Find where the given text appears and provide that cell's center as (X, Y) coordinate. 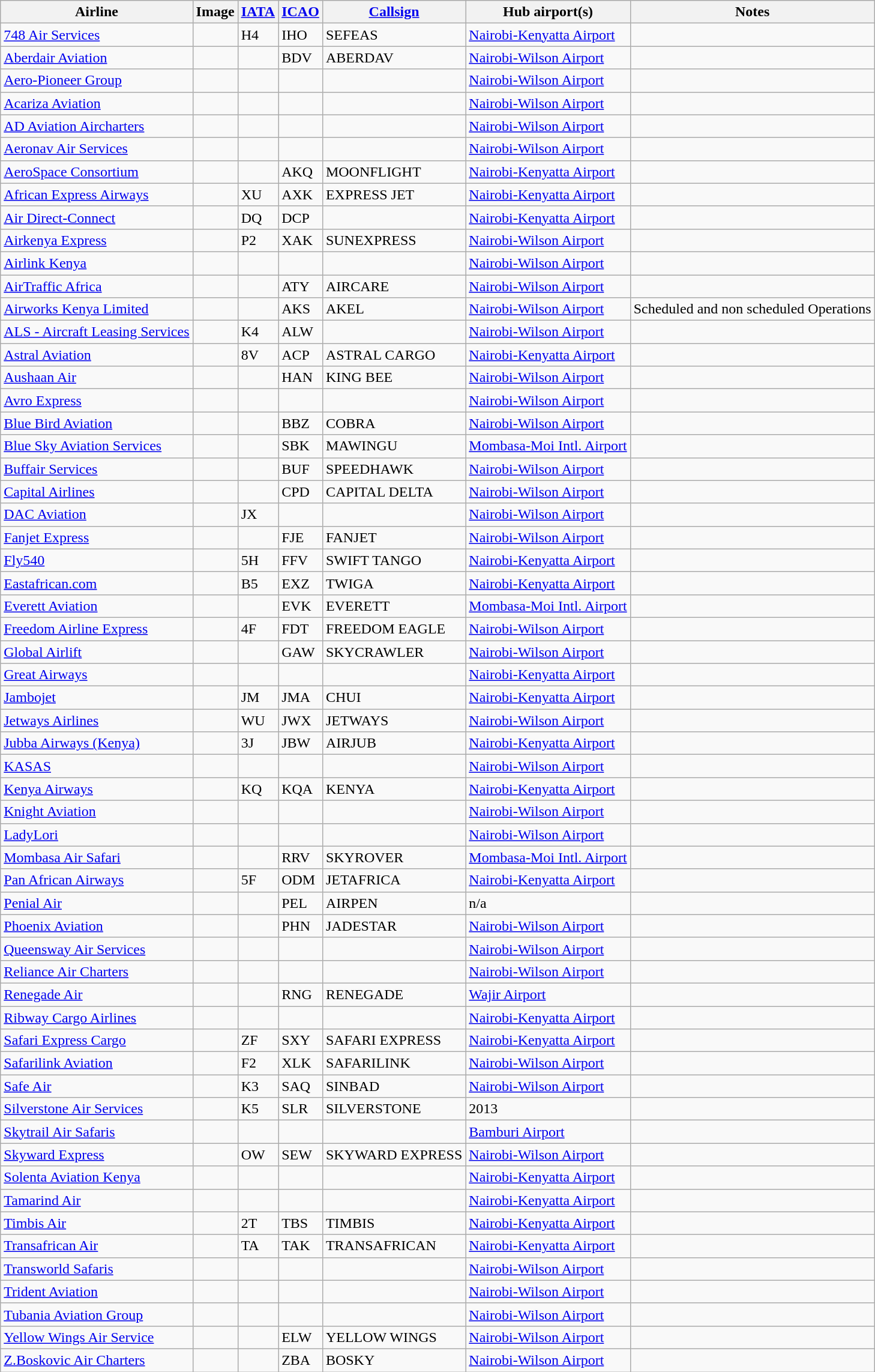
PEL (301, 903)
JETAFRICA (394, 880)
OW (258, 1155)
PHN (301, 926)
KASAS (97, 766)
Jubba Airways (Kenya) (97, 743)
Capital Airlines (97, 492)
Fanjet Express (97, 537)
ODM (301, 880)
Freedom Airline Express (97, 629)
Aushaan Air (97, 378)
JWX (301, 721)
Queensway Air Services (97, 949)
ZF (258, 1041)
AeroSpace Consortium (97, 172)
ICAO (301, 12)
Great Airways (97, 675)
FFV (301, 560)
SKYROVER (394, 857)
ASTRAL CARGO (394, 355)
EVERETT (394, 606)
Airlink Kenya (97, 263)
SKYWARD EXPRESS (394, 1155)
Yellow Wings Air Service (97, 1337)
ALW (301, 332)
IATA (258, 12)
5F (258, 880)
Airline (97, 12)
DCP (301, 217)
Jambojet (97, 698)
KENYA (394, 789)
Callsign (394, 12)
SLR (301, 1109)
MAWINGU (394, 446)
AKQ (301, 172)
SPEEDHAWK (394, 469)
AirTraffic Africa (97, 286)
SAFARI EXPRESS (394, 1041)
F2 (258, 1063)
GAW (301, 651)
KING BEE (394, 378)
Aeronav Air Services (97, 149)
TA (258, 1246)
MOONFLIGHT (394, 172)
Air Direct-Connect (97, 217)
Jetways Airlines (97, 721)
EXPRESS JET (394, 195)
HAN (301, 378)
Safe Air (97, 1086)
Safarilink Aviation (97, 1063)
Aberdair Aviation (97, 58)
TWIGA (394, 583)
Everett Aviation (97, 606)
SEW (301, 1155)
P2 (258, 240)
ZBA (301, 1360)
FANJET (394, 537)
Renegade Air (97, 994)
XLK (301, 1063)
JETWAYS (394, 721)
Pan African Airways (97, 880)
WU (258, 721)
Avro Express (97, 400)
SKYCRAWLER (394, 651)
3J (258, 743)
Solenta Aviation Kenya (97, 1177)
Safari Express Cargo (97, 1041)
JM (258, 698)
8V (258, 355)
BBZ (301, 423)
Fly540 (97, 560)
KQA (301, 789)
Aero-Pioneer Group (97, 80)
EVK (301, 606)
K5 (258, 1109)
Skytrail Air Safaris (97, 1132)
TAK (301, 1246)
FJE (301, 537)
Trident Aviation (97, 1292)
Hub airport(s) (548, 12)
CPD (301, 492)
AXK (301, 195)
5H (258, 560)
KQ (258, 789)
JX (258, 515)
Penial Air (97, 903)
AKEL (394, 309)
DQ (258, 217)
AIRJUB (394, 743)
TBS (301, 1223)
Notes (753, 12)
Skyward Express (97, 1155)
B5 (258, 583)
Reliance Air Charters (97, 972)
FREEDOM EAGLE (394, 629)
Z.Boskovic Air Charters (97, 1360)
Scheduled and non scheduled Operations (753, 309)
DAC Aviation (97, 515)
Mombasa Air Safari (97, 857)
African Express Airways (97, 195)
ALS - Aircraft Leasing Services (97, 332)
CHUI (394, 698)
Astral Aviation (97, 355)
SAFARILINK (394, 1063)
LadyLori (97, 835)
IHO (301, 35)
YELLOW WINGS (394, 1337)
SUNEXPRESS (394, 240)
K3 (258, 1086)
2013 (548, 1109)
Ribway Cargo Airlines (97, 1018)
CAPITAL DELTA (394, 492)
Tubania Aviation Group (97, 1314)
Transworld Safaris (97, 1269)
K4 (258, 332)
Silverstone Air Services (97, 1109)
Knight Aviation (97, 812)
H4 (258, 35)
Airkenya Express (97, 240)
RRV (301, 857)
Kenya Airways (97, 789)
2T (258, 1223)
SEFEAS (394, 35)
Timbis Air (97, 1223)
TIMBIS (394, 1223)
Global Airlift (97, 651)
JMA (301, 698)
Airworks Kenya Limited (97, 309)
FDT (301, 629)
AKS (301, 309)
Blue Bird Aviation (97, 423)
BUF (301, 469)
BOSKY (394, 1360)
Eastafrican.com (97, 583)
XU (258, 195)
SAQ (301, 1086)
AIRCARE (394, 286)
Acariza Aviation (97, 103)
ATY (301, 286)
RNG (301, 994)
n/a (548, 903)
Tamarind Air (97, 1200)
Buffair Services (97, 469)
SXY (301, 1041)
Wajir Airport (548, 994)
AIRPEN (394, 903)
SILVERSTONE (394, 1109)
XAK (301, 240)
SINBAD (394, 1086)
EXZ (301, 583)
JADESTAR (394, 926)
ELW (301, 1337)
SWIFT TANGO (394, 560)
Bamburi Airport (548, 1132)
Blue Sky Aviation Services (97, 446)
AD Aviation Aircharters (97, 126)
JBW (301, 743)
4F (258, 629)
Phoenix Aviation (97, 926)
Image (215, 12)
TRANSAFRICAN (394, 1246)
SBK (301, 446)
ACP (301, 355)
Transafrican Air (97, 1246)
BDV (301, 58)
COBRA (394, 423)
748 Air Services (97, 35)
ABERDAV (394, 58)
RENEGADE (394, 994)
